Scan for the cell matching the given text and deliver its [X, Y] coordinate at center. 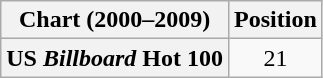
Chart (2000–2009) [115, 20]
21 [276, 58]
US Billboard Hot 100 [115, 58]
Position [276, 20]
